Find where the given text appears and provide that cell's center as (x, y) coordinate. 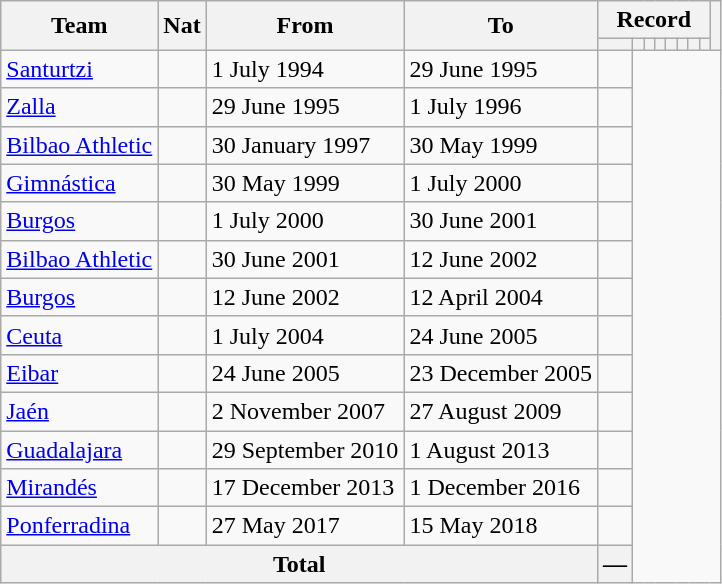
17 December 2013 (305, 488)
1 December 2016 (501, 488)
1 July 2004 (305, 335)
Nat (182, 26)
Eibar (80, 373)
30 January 1997 (305, 145)
Team (80, 26)
23 December 2005 (501, 373)
Record (654, 20)
Total (300, 564)
To (501, 26)
1 July 1996 (501, 107)
Santurtzi (80, 69)
15 May 2018 (501, 526)
From (305, 26)
Zalla (80, 107)
Ponferradina (80, 526)
27 August 2009 (501, 411)
— (616, 564)
12 April 2004 (501, 297)
Gimnástica (80, 183)
Jaén (80, 411)
Guadalajara (80, 449)
2 November 2007 (305, 411)
1 July 1994 (305, 69)
1 August 2013 (501, 449)
29 September 2010 (305, 449)
27 May 2017 (305, 526)
Mirandés (80, 488)
Ceuta (80, 335)
